Extract the [x, y] coordinate from the center of the cell holding the provided text.  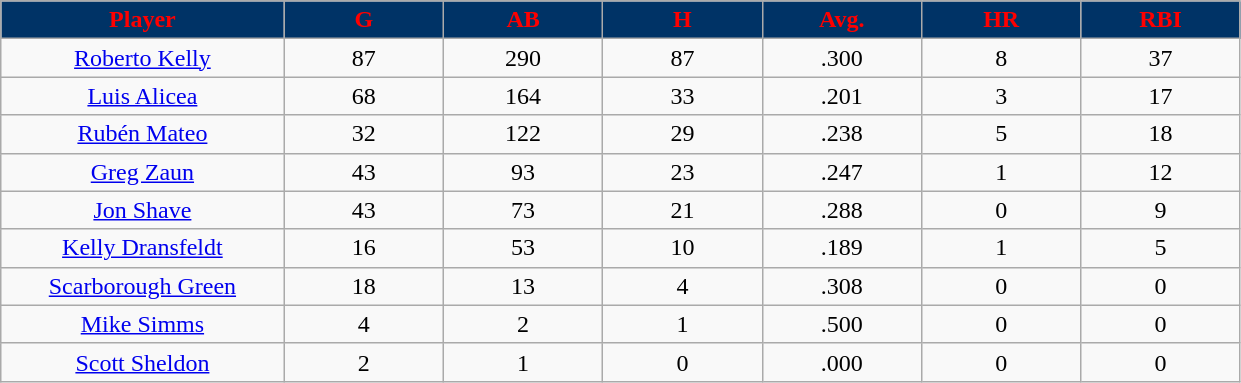
37 [1160, 58]
G [364, 20]
290 [522, 58]
Greg Zaun [142, 172]
Player [142, 20]
H [682, 20]
Kelly Dransfeldt [142, 248]
23 [682, 172]
AB [522, 20]
33 [682, 96]
Jon Shave [142, 210]
Roberto Kelly [142, 58]
RBI [1160, 20]
.288 [842, 210]
Scott Sheldon [142, 362]
17 [1160, 96]
8 [1000, 58]
HR [1000, 20]
73 [522, 210]
53 [522, 248]
.300 [842, 58]
3 [1000, 96]
93 [522, 172]
29 [682, 134]
32 [364, 134]
9 [1160, 210]
.308 [842, 286]
164 [522, 96]
Rubén Mateo [142, 134]
13 [522, 286]
Avg. [842, 20]
.189 [842, 248]
Mike Simms [142, 324]
.000 [842, 362]
.201 [842, 96]
16 [364, 248]
12 [1160, 172]
10 [682, 248]
122 [522, 134]
Scarborough Green [142, 286]
.238 [842, 134]
.500 [842, 324]
68 [364, 96]
Luis Alicea [142, 96]
.247 [842, 172]
21 [682, 210]
